Output the (x, y) coordinate of the center of the cell containing the given text.  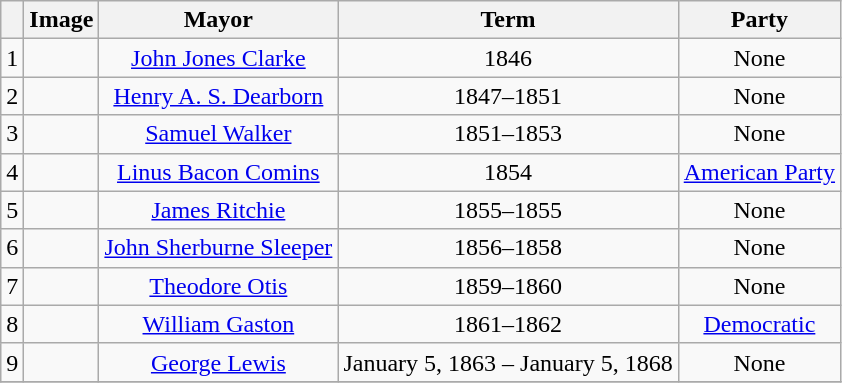
3 (12, 134)
John Jones Clarke (218, 58)
1 (12, 58)
9 (12, 362)
1854 (508, 172)
George Lewis (218, 362)
1859–1860 (508, 286)
John Sherburne Sleeper (218, 248)
Term (508, 20)
Image (62, 20)
4 (12, 172)
American Party (759, 172)
1846 (508, 58)
2 (12, 96)
7 (12, 286)
William Gaston (218, 324)
Samuel Walker (218, 134)
6 (12, 248)
January 5, 1863 – January 5, 1868 (508, 362)
1847–1851 (508, 96)
James Ritchie (218, 210)
1856–1858 (508, 248)
Mayor (218, 20)
Henry A. S. Dearborn (218, 96)
5 (12, 210)
Party (759, 20)
Linus Bacon Comins (218, 172)
8 (12, 324)
Theodore Otis (218, 286)
Democratic (759, 324)
1855–1855 (508, 210)
1861–1862 (508, 324)
1851–1853 (508, 134)
